Search for the cell housing the specified text and yield its (X, Y) center coordinate. 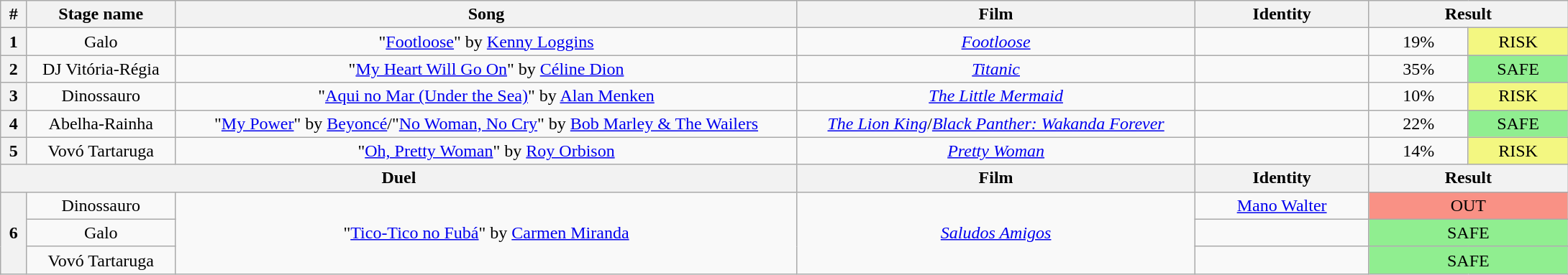
10% (1418, 96)
"My Power" by Beyoncé/"No Woman, No Cry" by Bob Marley & The Wailers (486, 123)
6 (14, 233)
14% (1418, 151)
Song (486, 14)
Footloose (995, 42)
"My Heart Will Go On" by Céline Dion (486, 69)
OUT (1469, 205)
"Footloose" by Kenny Loggins (486, 42)
Mano Walter (1282, 205)
Pretty Woman (995, 151)
22% (1418, 123)
Abelha-Rainha (101, 123)
3 (14, 96)
"Oh, Pretty Woman" by Roy Orbison (486, 151)
2 (14, 69)
# (14, 14)
Saludos Amigos (995, 233)
The Little Mermaid (995, 96)
35% (1418, 69)
"Tico-Tico no Fubá" by Carmen Miranda (486, 233)
Titanic (995, 69)
1 (14, 42)
5 (14, 151)
"Aqui no Mar (Under the Sea)" by Alan Menken (486, 96)
Stage name (101, 14)
19% (1418, 42)
Duel (398, 178)
The Lion King/Black Panther: Wakanda Forever (995, 123)
DJ Vitória-Régia (101, 69)
4 (14, 123)
